From the cell containing the given text, extract its center point as [x, y] coordinate. 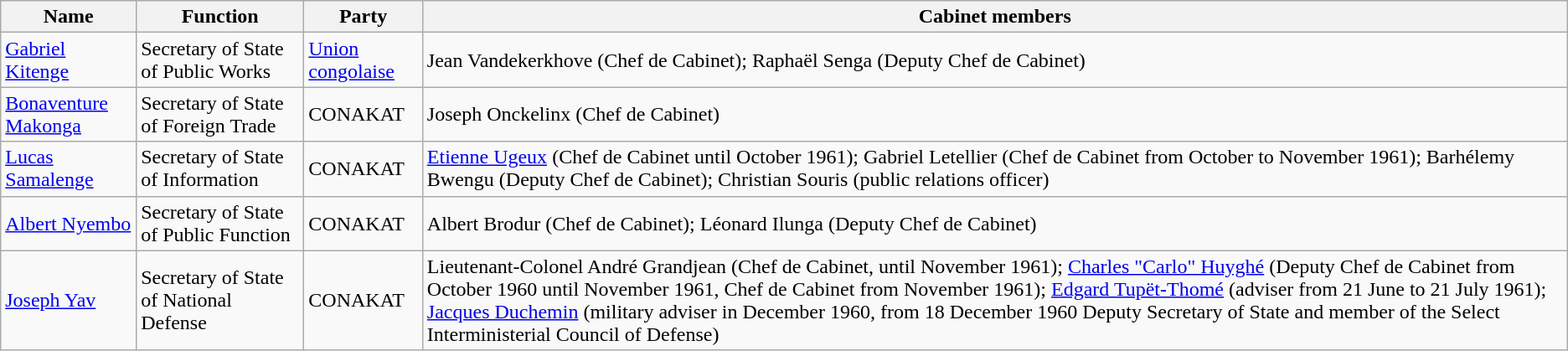
Function [220, 17]
Albert Nyembo [69, 223]
Albert Brodur (Chef de Cabinet); Léonard Ilunga (Deputy Chef de Cabinet) [995, 223]
Joseph Onckelinx (Chef de Cabinet) [995, 114]
Secretary of State of Foreign Trade [220, 114]
Union congolaise [364, 60]
Secretary of State of Public Works [220, 60]
Gabriel Kitenge [69, 60]
Secretary of State of National Defense [220, 300]
Secretary of State of Public Function [220, 223]
Lucas Samalenge [69, 169]
Name [69, 17]
Secretary of State of Information [220, 169]
Cabinet members [995, 17]
Joseph Yav [69, 300]
Bonaventure Makonga [69, 114]
Party [364, 17]
Jean Vandekerkhove (Chef de Cabinet); Raphaël Senga (Deputy Chef de Cabinet) [995, 60]
